For the text-containing cell, return its midpoint in [x, y] coordinate format. 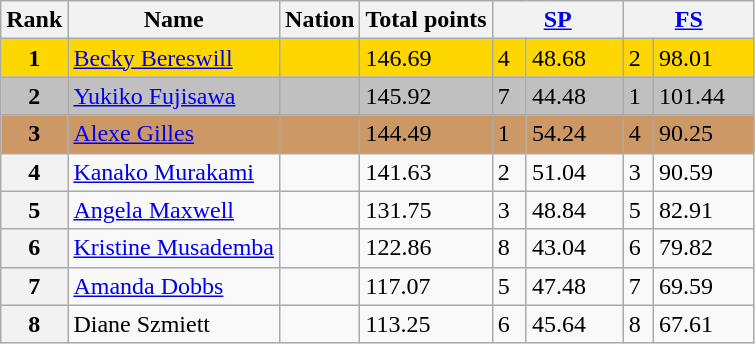
Kanako Murakami [174, 172]
Name [174, 20]
79.82 [704, 248]
SP [558, 20]
101.44 [704, 96]
43.04 [574, 248]
117.07 [426, 286]
Angela Maxwell [174, 210]
44.48 [574, 96]
82.91 [704, 210]
Becky Bereswill [174, 58]
Diane Szmiett [174, 324]
90.25 [704, 134]
Yukiko Fujisawa [174, 96]
141.63 [426, 172]
Rank [34, 20]
47.48 [574, 286]
48.84 [574, 210]
48.68 [574, 58]
Nation [320, 20]
69.59 [704, 286]
146.69 [426, 58]
145.92 [426, 96]
98.01 [704, 58]
Kristine Musademba [174, 248]
Total points [426, 20]
113.25 [426, 324]
144.49 [426, 134]
Amanda Dobbs [174, 286]
51.04 [574, 172]
131.75 [426, 210]
122.86 [426, 248]
45.64 [574, 324]
Alexe Gilles [174, 134]
54.24 [574, 134]
67.61 [704, 324]
FS [688, 20]
90.59 [704, 172]
